Return the [X, Y] coordinate for the center point of the cell that contains the specified text.  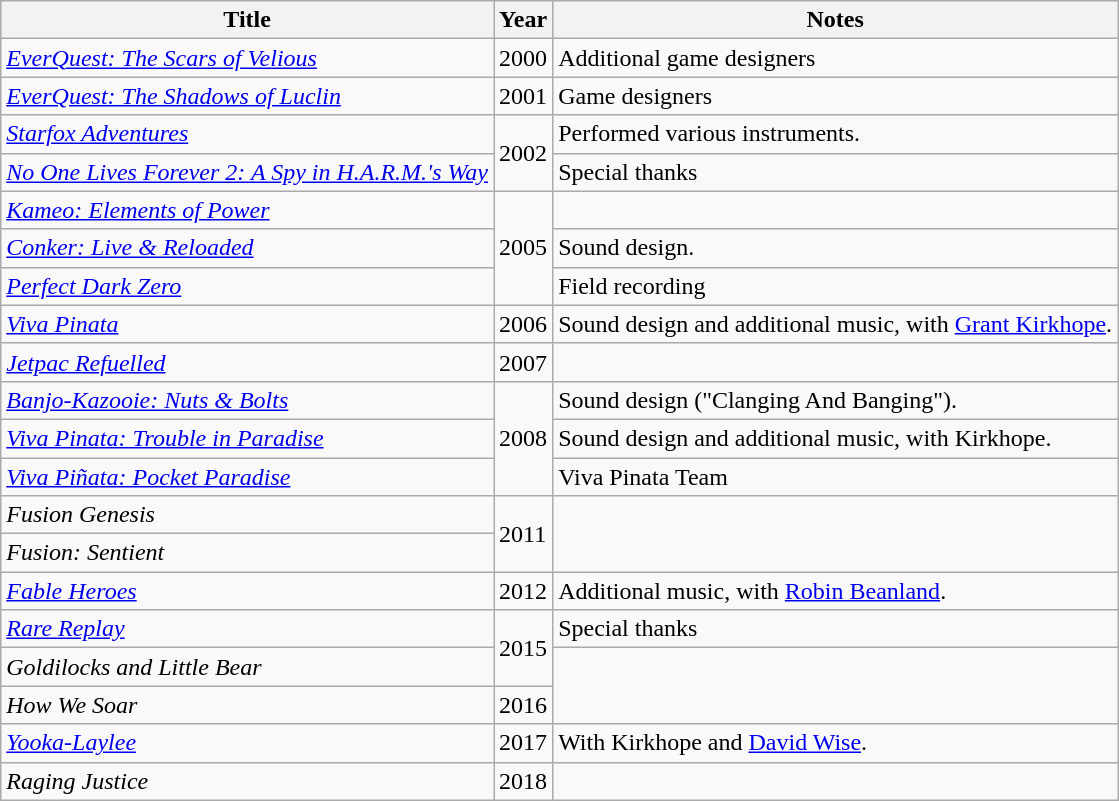
Additional music, with Robin Beanland. [836, 591]
Jetpac Refuelled [248, 362]
2012 [524, 591]
Year [524, 20]
Conker: Live & Reloaded [248, 248]
Goldilocks and Little Bear [248, 667]
Yooka-Laylee [248, 743]
No One Lives Forever 2: A Spy in H.A.R.M.'s Way [248, 172]
2011 [524, 534]
Kameo: Elements of Power [248, 210]
With Kirkhope and David Wise. [836, 743]
Sound design and additional music, with Kirkhope. [836, 438]
Field recording [836, 286]
Rare Replay [248, 629]
EverQuest: The Scars of Velious [248, 58]
Viva Pinata Team [836, 477]
2000 [524, 58]
2015 [524, 648]
Fusion: Sentient [248, 553]
Performed various instruments. [836, 134]
Sound design and additional music, with Grant Kirkhope. [836, 324]
Fusion Genesis [248, 515]
Fable Heroes [248, 591]
Banjo-Kazooie: Nuts & Bolts [248, 400]
Starfox Adventures [248, 134]
2002 [524, 153]
Additional game designers [836, 58]
Perfect Dark Zero [248, 286]
Sound design. [836, 248]
Sound design ("Clanging And Banging"). [836, 400]
2018 [524, 781]
Notes [836, 20]
Game designers [836, 96]
2008 [524, 438]
2017 [524, 743]
2016 [524, 705]
2006 [524, 324]
How We Soar [248, 705]
Viva Pinata [248, 324]
Title [248, 20]
EverQuest: The Shadows of Luclin [248, 96]
2007 [524, 362]
Viva Pinata: Trouble in Paradise [248, 438]
Viva Piñata: Pocket Paradise [248, 477]
Raging Justice [248, 781]
2001 [524, 96]
2005 [524, 248]
